Determine the (x, y) coordinate at the center of the cell enclosing the given text.  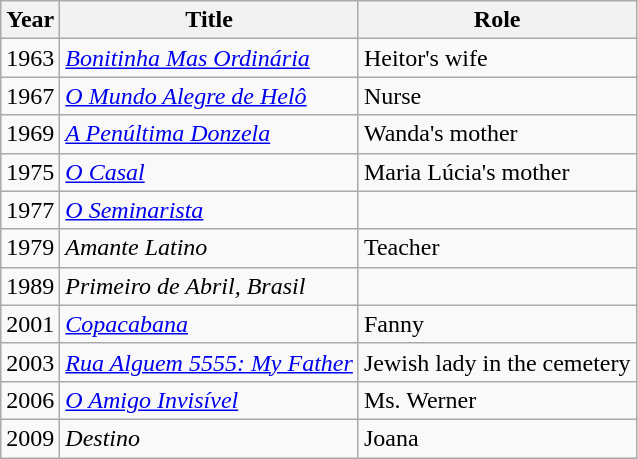
Wanda's mother (497, 134)
1963 (30, 58)
A Penúltima Donzela (210, 134)
O Seminarista (210, 210)
1967 (30, 96)
1975 (30, 172)
Heitor's wife (497, 58)
2009 (30, 438)
1969 (30, 134)
Nurse (497, 96)
O Amigo Invisível (210, 400)
O Mundo Alegre de Helô (210, 96)
2001 (30, 324)
1989 (30, 286)
Amante Latino (210, 248)
Primeiro de Abril, Brasil (210, 286)
Title (210, 20)
Maria Lúcia's mother (497, 172)
Bonitinha Mas Ordinária (210, 58)
Fanny (497, 324)
Ms. Werner (497, 400)
Copacabana (210, 324)
Rua Alguem 5555: My Father (210, 362)
Year (30, 20)
Destino (210, 438)
O Casal (210, 172)
2003 (30, 362)
2006 (30, 400)
1977 (30, 210)
Role (497, 20)
Joana (497, 438)
Jewish lady in the cemetery (497, 362)
1979 (30, 248)
Teacher (497, 248)
